Capture the cell that displays the provided text and extract its [x, y] central coordinate. 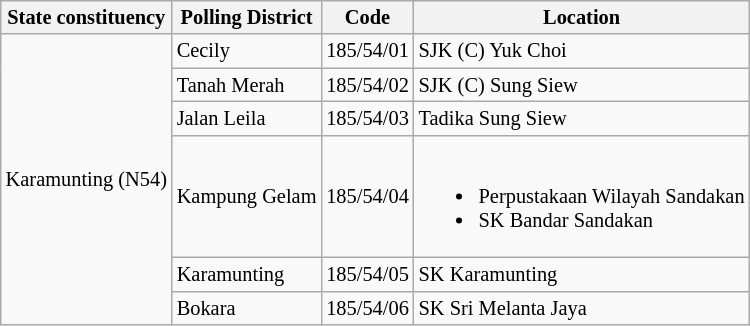
Karamunting (N54) [86, 180]
185/54/01 [367, 51]
SJK (C) Yuk Choi [582, 51]
Tanah Merah [247, 85]
185/54/06 [367, 308]
185/54/04 [367, 196]
Kampung Gelam [247, 196]
Jalan Leila [247, 118]
185/54/02 [367, 85]
Bokara [247, 308]
State constituency [86, 17]
SK Karamunting [582, 274]
185/54/03 [367, 118]
SJK (C) Sung Siew [582, 85]
Location [582, 17]
SK Sri Melanta Jaya [582, 308]
Polling District [247, 17]
Cecily [247, 51]
Karamunting [247, 274]
Perpustakaan Wilayah SandakanSK Bandar Sandakan [582, 196]
Code [367, 17]
Tadika Sung Siew [582, 118]
185/54/05 [367, 274]
